Detect which cell encompasses the target text, then output its (x, y) center coordinate. 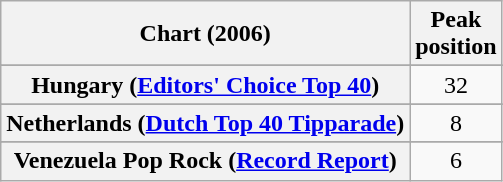
Peakposition (456, 34)
Venezuela Pop Rock (Record Report) (206, 161)
32 (456, 85)
8 (456, 123)
Chart (2006) (206, 34)
Netherlands (Dutch Top 40 Tipparade) (206, 123)
6 (456, 161)
Hungary (Editors' Choice Top 40) (206, 85)
